Determine the [x, y] coordinate at the center of the cell enclosing the given text.  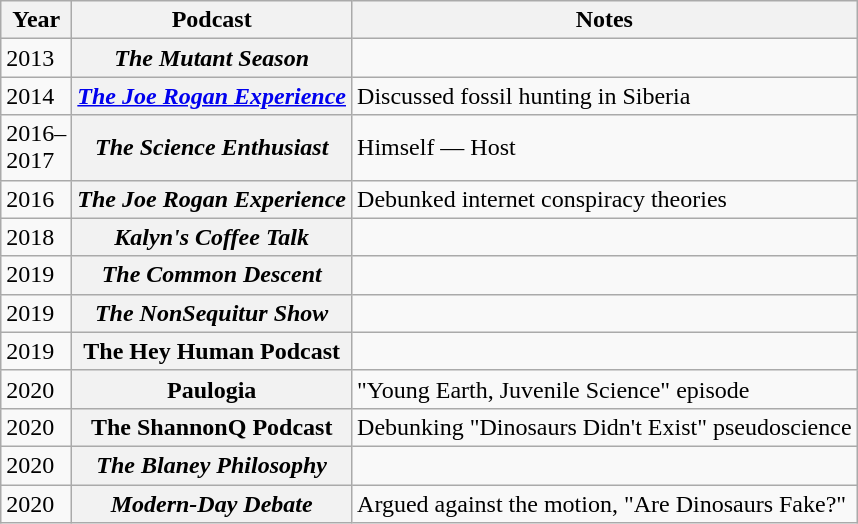
2013 [36, 58]
Himself — Host [605, 148]
Podcast [212, 20]
Notes [605, 20]
The ShannonQ Podcast [212, 427]
Kalyn's Coffee Talk [212, 237]
"Young Earth, Juvenile Science" episode [605, 389]
2018 [36, 237]
Paulogia [212, 389]
Discussed fossil hunting in Siberia [605, 96]
The Blaney Philosophy [212, 465]
Argued against the motion, "Are Dinosaurs Fake?" [605, 503]
The Science Enthusiast [212, 148]
Debunked internet conspiracy theories [605, 199]
Modern-Day Debate [212, 503]
The NonSequitur Show [212, 313]
2016–2017 [36, 148]
Year [36, 20]
The Hey Human Podcast [212, 351]
The Common Descent [212, 275]
2016 [36, 199]
2014 [36, 96]
The Mutant Season [212, 58]
Debunking "Dinosaurs Didn't Exist" pseudoscience [605, 427]
